For the text-containing cell, return its midpoint in [x, y] coordinate format. 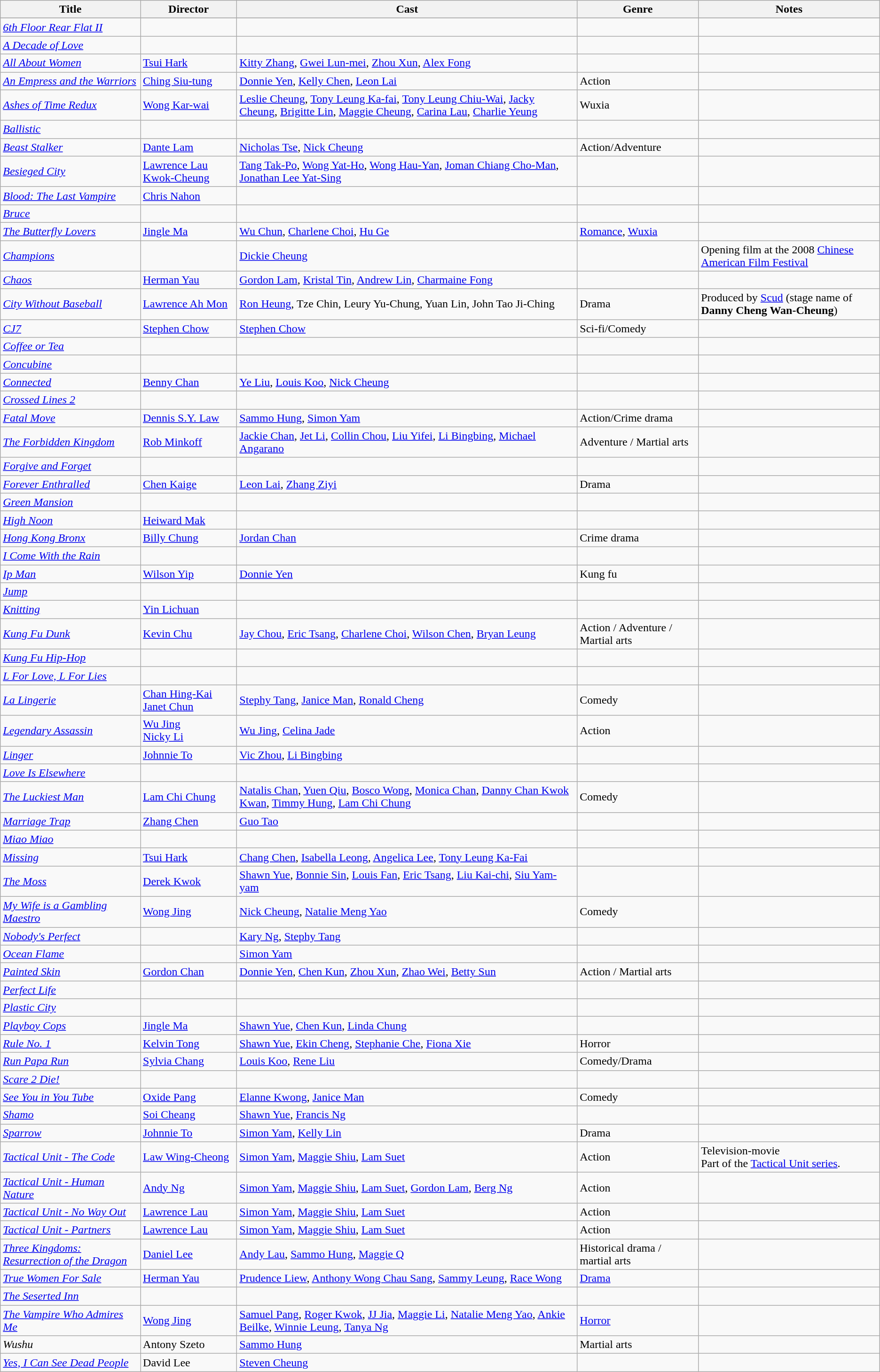
Yin Lichuan [189, 610]
Rob Minkoff [189, 442]
True Women For Sale [71, 1278]
Elanne Kwong, Janice Man [407, 1097]
Nick Cheung, Natalie Meng Yao [407, 912]
Gordon Chan [189, 972]
Coffee or Tea [71, 346]
Tang Tak-Po, Wong Yat-Ho, Wong Hau-Yan, Joman Chiang Cho-Man, Jonathan Lee Yat-Sing [407, 171]
Vic Zhou, Li Bingbing [407, 755]
Dickie Cheung [407, 256]
Concubine [71, 364]
Benny Chan [189, 382]
Adventure / Martial arts [638, 442]
Besieged City [71, 171]
Tactical Unit - Partners [71, 1230]
Ocean Flame [71, 954]
Dennis S.Y. Law [189, 418]
Derek Kwok [189, 881]
Blood: The Last Vampire [71, 196]
Marriage Trap [71, 821]
Love Is Elsewhere [71, 773]
Shawn Yue, Francis Ng [407, 1115]
Miao Miao [71, 839]
Tactical Unit - No Way Out [71, 1212]
Romance, Wuxia [638, 231]
A Decade of Love [71, 45]
The Forbidden Kingdom [71, 442]
Ye Liu, Louis Koo, Nick Cheung [407, 382]
Missing [71, 857]
Stephy Tang, Janice Man, Ronald Cheng [407, 700]
The Seserted Inn [71, 1296]
Knitting [71, 610]
6th Floor Rear Flat II [71, 27]
Law Wing-Cheong [189, 1157]
Shamo [71, 1115]
Action/Crime drama [638, 418]
Shawn Yue, Ekin Cheng, Stephanie Che, Fiona Xie [407, 1043]
Painted Skin [71, 972]
Simon Yam, Kelly Lin [407, 1133]
Chen Kaige [189, 484]
Chang Chen, Isabella Leong, Angelica Lee, Tony Leung Ka-Fai [407, 857]
Andy Lau, Sammo Hung, Maggie Q [407, 1254]
Leon Lai, Zhang Ziyi [407, 484]
La Lingerie [71, 700]
Wu Chun, Charlene Choi, Hu Ge [407, 231]
Kung Fu Dunk [71, 634]
Title [71, 9]
Chan Hing-Kai Janet Chun [189, 700]
Ballistic [71, 129]
Antony Szeto [189, 1345]
Legendary Assassin [71, 730]
Zhang Chen [189, 821]
Sammo Hung, Simon Yam [407, 418]
Action / Martial arts [638, 972]
Kelvin Tong [189, 1043]
Ching Siu-tung [189, 81]
Cast [407, 9]
Kitty Zhang, Gwei Lun-mei, Zhou Xun, Alex Fong [407, 63]
Nobody's Perfect [71, 936]
David Lee [189, 1363]
Chaos [71, 280]
The Moss [71, 881]
Wu Jing Nicky Li [189, 730]
Nicholas Tse, Nick Cheung [407, 147]
Green Mansion [71, 502]
Lawrence Lau Kwok-Cheung [189, 171]
Donnie Yen, Kelly Chen, Leon Lai [407, 81]
An Empress and the Warriors [71, 81]
Crime drama [638, 538]
Kung Fu Hip-Hop [71, 658]
My Wife is a Gambling Maestro [71, 912]
Beast Stalker [71, 147]
Action/Adventure [638, 147]
The Butterfly Lovers [71, 231]
Sparrow [71, 1133]
Donnie Yen [407, 574]
Chris Nahon [189, 196]
Prudence Liew, Anthony Wong Chau Sang, Sammy Leung, Race Wong [407, 1278]
Champions [71, 256]
City Without Baseball [71, 305]
Jay Chou, Eric Tsang, Charlene Choi, Wilson Chen, Bryan Leung [407, 634]
Sylvia Chang [189, 1061]
All About Women [71, 63]
I Come With the Rain [71, 556]
Forgive and Forget [71, 466]
Notes [789, 9]
The Vampire Who Admires Me [71, 1321]
Hong Kong Bronx [71, 538]
Connected [71, 382]
Comedy/Drama [638, 1061]
Sci-fi/Comedy [638, 329]
Andy Ng [189, 1187]
Steven Cheung [407, 1363]
Wushu [71, 1345]
Sammo Hung [407, 1345]
Shawn Yue, Bonnie Sin, Louis Fan, Eric Tsang, Liu Kai-chi, Siu Yam-yam [407, 881]
Donnie Yen, Chen Kun, Zhou Xun, Zhao Wei, Betty Sun [407, 972]
Louis Koo, Rene Liu [407, 1061]
Shawn Yue, Chen Kun, Linda Chung [407, 1026]
See You in You Tube [71, 1097]
Jordan Chan [407, 538]
Fatal Move [71, 418]
Kary Ng, Stephy Tang [407, 936]
Soi Cheang [189, 1115]
Director [189, 9]
Oxide Pang [189, 1097]
Ashes of Time Redux [71, 105]
Martial arts [638, 1345]
Scare 2 Die! [71, 1079]
Jump [71, 592]
High Noon [71, 520]
Dante Lam [189, 147]
Kevin Chu [189, 634]
Playboy Cops [71, 1026]
Opening film at the 2008 Chinese American Film Festival [789, 256]
Perfect Life [71, 990]
Kung fu [638, 574]
CJ7 [71, 329]
Ron Heung, Tze Chin, Leury Yu-Chung, Yuan Lin, John Tao Ji-Ching [407, 305]
Simon Yam [407, 954]
Linger [71, 755]
Wu Jing, Celina Jade [407, 730]
Lam Chi Chung [189, 797]
Rule No. 1 [71, 1043]
Action / Adventure / Martial arts [638, 634]
Samuel Pang, Roger Kwok, JJ Jia, Maggie Li, Natalie Meng Yao, Ankie Beilke, Winnie Leung, Tanya Ng [407, 1321]
Genre [638, 9]
Daniel Lee [189, 1254]
Ip Man [71, 574]
Tactical Unit - The Code [71, 1157]
Lawrence Ah Mon [189, 305]
Heiward Mak [189, 520]
Leslie Cheung, Tony Leung Ka-fai, Tony Leung Chiu-Wai, Jacky Cheung, Brigitte Lin, Maggie Cheung, Carina Lau, Charlie Yeung [407, 105]
Simon Yam, Maggie Shiu, Lam Suet, Gordon Lam, Berg Ng [407, 1187]
Yes, I Can See Dead People [71, 1363]
Gordon Lam, Kristal Tin, Andrew Lin, Charmaine Fong [407, 280]
Wong Kar-wai [189, 105]
Wuxia [638, 105]
Natalis Chan, Yuen Qiu, Bosco Wong, Monica Chan, Danny Chan Kwok Kwan, Timmy Hung, Lam Chi Chung [407, 797]
Wilson Yip [189, 574]
Crossed Lines 2 [71, 400]
Historical drama / martial arts [638, 1254]
Guo Tao [407, 821]
Plastic City [71, 1008]
Tactical Unit - Human Nature [71, 1187]
Billy Chung [189, 538]
Produced by Scud (stage name of Danny Cheng Wan-Cheung) [789, 305]
Run Papa Run [71, 1061]
Bruce [71, 213]
Forever Enthralled [71, 484]
Jackie Chan, Jet Li, Collin Chou, Liu Yifei, Li Bingbing, Michael Angarano [407, 442]
Television-movie Part of the Tactical Unit series. [789, 1157]
Three Kingdoms: Resurrection of the Dragon [71, 1254]
L For Love, L For Lies [71, 676]
The Luckiest Man [71, 797]
